Locate the cell with the specified text and output its (x, y) center coordinate. 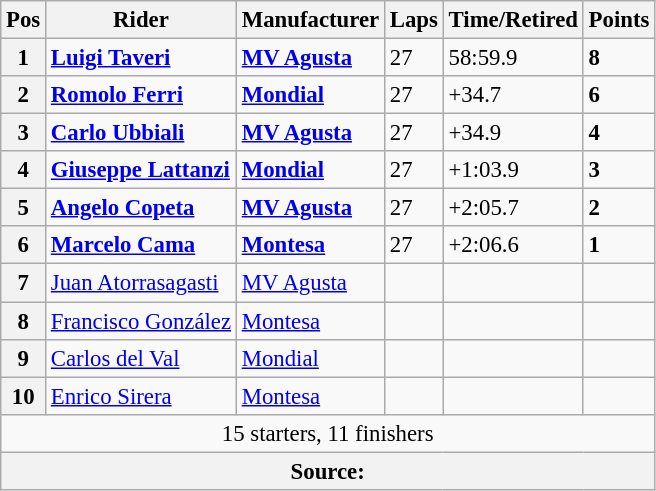
Enrico Sirera (142, 396)
Juan Atorrasagasti (142, 283)
10 (24, 396)
Angelo Copeta (142, 208)
Pos (24, 20)
Romolo Ferri (142, 95)
+34.9 (513, 133)
58:59.9 (513, 58)
5 (24, 208)
Francisco González (142, 321)
Laps (414, 20)
Marcelo Cama (142, 245)
+2:05.7 (513, 208)
Rider (142, 20)
15 starters, 11 finishers (328, 433)
Source: (328, 471)
Points (618, 20)
Manufacturer (310, 20)
Giuseppe Lattanzi (142, 170)
7 (24, 283)
+1:03.9 (513, 170)
9 (24, 358)
+2:06.6 (513, 245)
Time/Retired (513, 20)
Carlo Ubbiali (142, 133)
Carlos del Val (142, 358)
Luigi Taveri (142, 58)
+34.7 (513, 95)
